From the cell containing the given text, extract its center point as [x, y] coordinate. 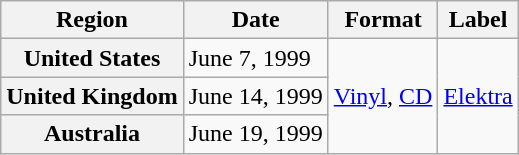
Format [383, 20]
June 7, 1999 [256, 58]
Vinyl, CD [383, 96]
Elektra [478, 96]
June 14, 1999 [256, 96]
Date [256, 20]
Australia [92, 134]
United Kingdom [92, 96]
United States [92, 58]
June 19, 1999 [256, 134]
Region [92, 20]
Label [478, 20]
